Find where the given text appears and provide that cell's center as (x, y) coordinate. 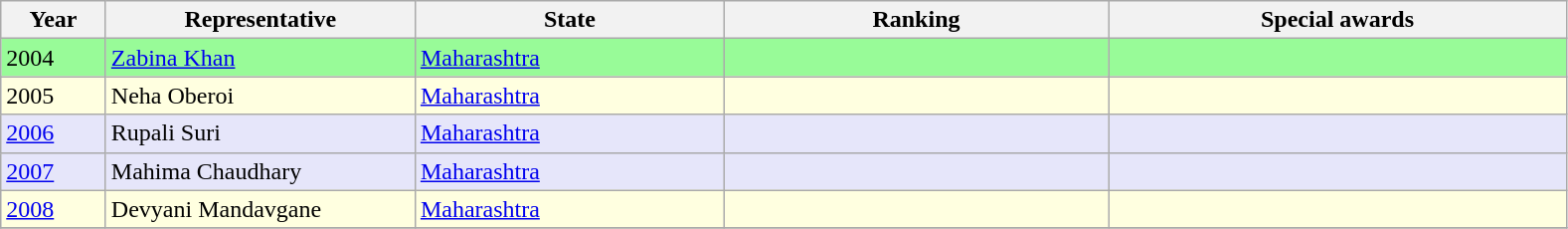
Neha Oberoi (261, 96)
Special awards (1336, 20)
2007 (54, 171)
Mahima Chaudhary (261, 171)
2008 (54, 209)
Representative (261, 20)
Devyani Mandavgane (261, 209)
Ranking (916, 20)
Zabina Khan (261, 58)
2006 (54, 133)
State (569, 20)
Rupali Suri (261, 133)
2004 (54, 58)
Year (54, 20)
2005 (54, 96)
